Identify which cell holds the provided text, then report its [x, y] central coordinate. 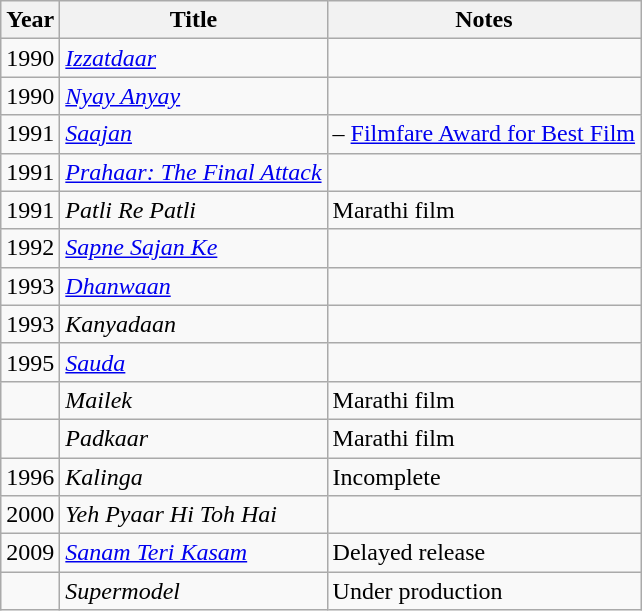
Prahaar: The Final Attack [194, 172]
2000 [30, 515]
Under production [484, 591]
1996 [30, 477]
Sanam Teri Kasam [194, 553]
Patli Re Patli [194, 210]
Supermodel [194, 591]
Year [30, 20]
Dhanwaan [194, 286]
Izzatdaar [194, 58]
– Filmfare Award for Best Film [484, 134]
Kanyadaan [194, 324]
2009 [30, 553]
Sapne Sajan Ke [194, 248]
Sauda [194, 362]
Incomplete [484, 477]
Mailek [194, 400]
Saajan [194, 134]
Title [194, 20]
Yeh Pyaar Hi Toh Hai [194, 515]
1992 [30, 248]
Kalinga [194, 477]
Nyay Anyay [194, 96]
Notes [484, 20]
Delayed release [484, 553]
Padkaar [194, 438]
1995 [30, 362]
